Find where the given text appears and provide that cell's center as [X, Y] coordinate. 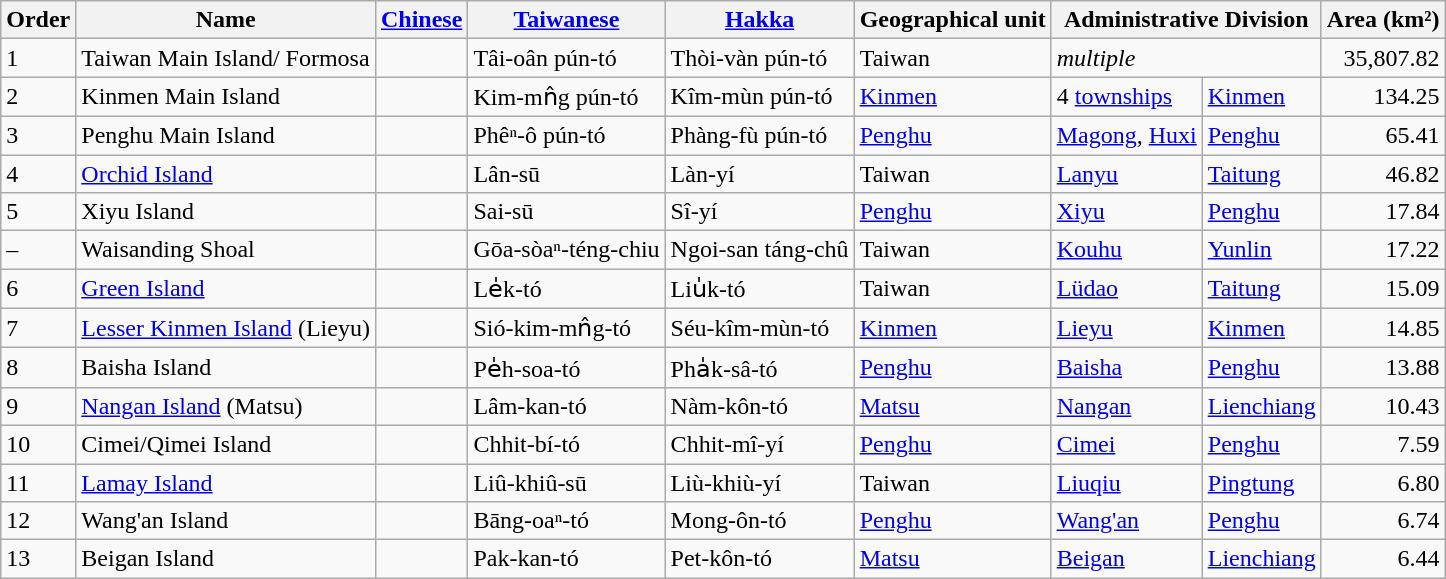
Sî-yí [760, 212]
4 [38, 173]
Bāng-oaⁿ-tó [566, 521]
6.44 [1383, 559]
17.84 [1383, 212]
35,807.82 [1383, 58]
Order [38, 20]
12 [38, 521]
Lüdao [1126, 289]
Pet-kôn-tó [760, 559]
Beigan Island [226, 559]
Sai-sū [566, 212]
6 [38, 289]
Hakka [760, 20]
7.59 [1383, 444]
Liu̍k-tó [760, 289]
Cimei [1126, 444]
11 [38, 483]
Gōa-sòaⁿ-téng-chiu [566, 250]
Administrative Division [1186, 20]
Tâi-oân pún-tó [566, 58]
9 [38, 406]
Wang'an [1126, 521]
Phêⁿ-ô pún-tó [566, 135]
Yunlin [1262, 250]
10 [38, 444]
Lamay Island [226, 483]
Kîm-mùn pún-tó [760, 97]
Taiwanese [566, 20]
1 [38, 58]
Làn-yí [760, 173]
Penghu Main Island [226, 135]
65.41 [1383, 135]
Pingtung [1262, 483]
Nangan [1126, 406]
134.25 [1383, 97]
2 [38, 97]
Liù-khiù-yí [760, 483]
13.88 [1383, 368]
14.85 [1383, 328]
Sió-kim-mn̂g-tó [566, 328]
Green Island [226, 289]
Xiyu Island [226, 212]
Wang'an Island [226, 521]
Kouhu [1126, 250]
4 townships [1126, 97]
Nàm-kôn-tó [760, 406]
Taiwan Main Island/ Formosa [226, 58]
Lanyu [1126, 173]
Le̍k-tó [566, 289]
– [38, 250]
Ngoi-san táng-chû [760, 250]
5 [38, 212]
7 [38, 328]
Kim-mn̂g pún-tó [566, 97]
15.09 [1383, 289]
Chhit-mî-yí [760, 444]
8 [38, 368]
17.22 [1383, 250]
Kinmen Main Island [226, 97]
Mong-ôn-tó [760, 521]
Xiyu [1126, 212]
Phàng-fù pún-tó [760, 135]
Pha̍k-sâ-tó [760, 368]
multiple [1186, 58]
Séu-kîm-mùn-tó [760, 328]
46.82 [1383, 173]
Liuqiu [1126, 483]
Pak-kan-tó [566, 559]
Liû-khiû-sū [566, 483]
Geographical unit [952, 20]
6.80 [1383, 483]
3 [38, 135]
Lesser Kinmen Island (Lieyu) [226, 328]
Magong, Huxi [1126, 135]
13 [38, 559]
Area (km²) [1383, 20]
10.43 [1383, 406]
Lieyu [1126, 328]
Thòi-vàn pún-tó [760, 58]
Waisanding Shoal [226, 250]
Lân-sū [566, 173]
Nangan Island (Matsu) [226, 406]
Chinese [421, 20]
6.74 [1383, 521]
Baisha [1126, 368]
Name [226, 20]
Chhit-bí-tó [566, 444]
Baisha Island [226, 368]
Lâm-kan-tó [566, 406]
Orchid Island [226, 173]
Cimei/Qimei Island [226, 444]
Pe̍h-soa-tó [566, 368]
Beigan [1126, 559]
